Search for the cell housing the specified text and yield its (x, y) center coordinate. 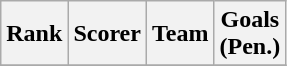
Goals(Pen.) (250, 34)
Scorer (108, 34)
Rank (34, 34)
Team (180, 34)
